Return (x, y) of the center of cell containing provided text 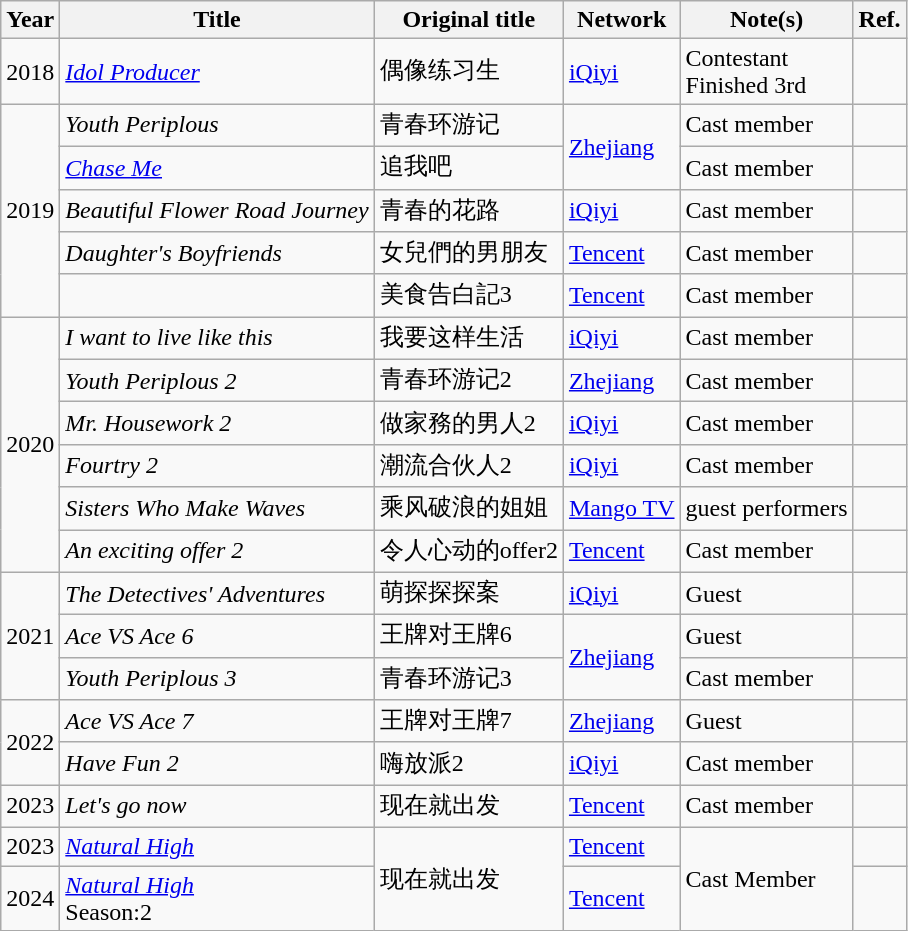
Fourtry 2 (217, 466)
Daughter's Boyfriends (217, 254)
Ref. (880, 20)
乘风破浪的姐姐 (468, 508)
2024 (30, 898)
王牌对王牌6 (468, 636)
Mr. Housework 2 (217, 424)
guest performers (766, 508)
Beautiful Flower Road Journey (217, 210)
Ace VS Ace 6 (217, 636)
女兒們的男朋友 (468, 254)
2019 (30, 210)
2020 (30, 444)
I want to live like this (217, 338)
潮流合伙人2 (468, 466)
Note(s) (766, 20)
Youth Periplous 2 (217, 380)
Cast Member (766, 878)
2018 (30, 72)
2022 (30, 742)
The Detectives' Adventures (217, 594)
王牌对王牌7 (468, 722)
Natural HighSeason:2 (217, 898)
追我吧 (468, 168)
Idol Producer (217, 72)
Natural High (217, 846)
青春环游记 (468, 126)
Youth Periplous 3 (217, 678)
做家務的男人2 (468, 424)
Original title (468, 20)
萌探探探案 (468, 594)
Network (622, 20)
Chase Me (217, 168)
Sisters Who Make Waves (217, 508)
2021 (30, 636)
嗨放派2 (468, 764)
Have Fun 2 (217, 764)
青春环游记2 (468, 380)
青春环游记3 (468, 678)
Let's go now (217, 806)
An exciting offer 2 (217, 552)
青春的花路 (468, 210)
Ace VS Ace 7 (217, 722)
偶像练习生 (468, 72)
我要这样生活 (468, 338)
美食告白記3 (468, 296)
令人心动的offer2 (468, 552)
Youth Periplous (217, 126)
Mango TV (622, 508)
Year (30, 20)
ContestantFinished 3rd (766, 72)
Title (217, 20)
